For the text-containing cell, return its midpoint in [x, y] coordinate format. 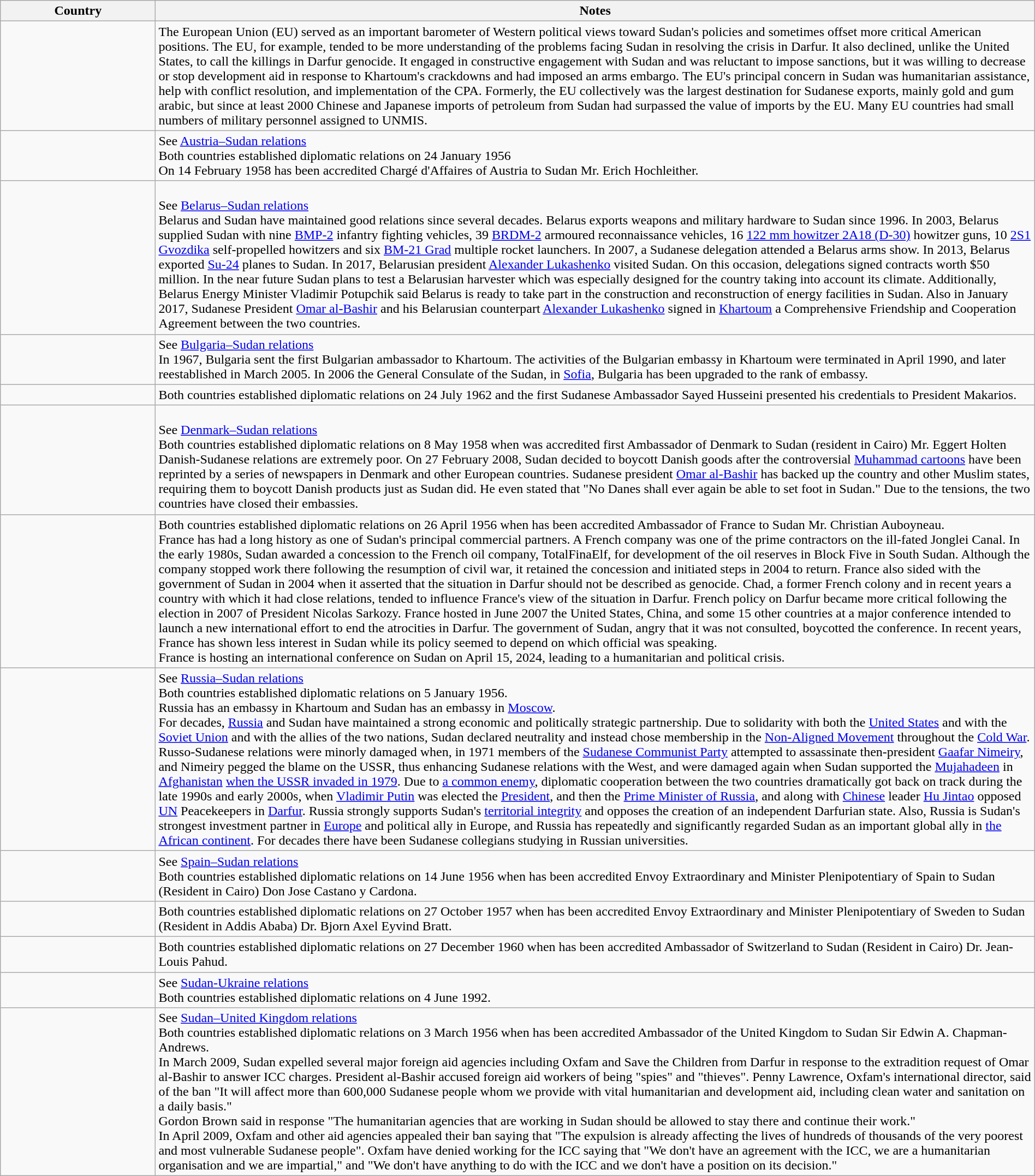
See Sudan-Ukraine relationsBoth countries established diplomatic relations on 4 June 1992. [595, 989]
Notes [595, 11]
Country [78, 11]
